Find where the given text appears and provide that cell's center as (x, y) coordinate. 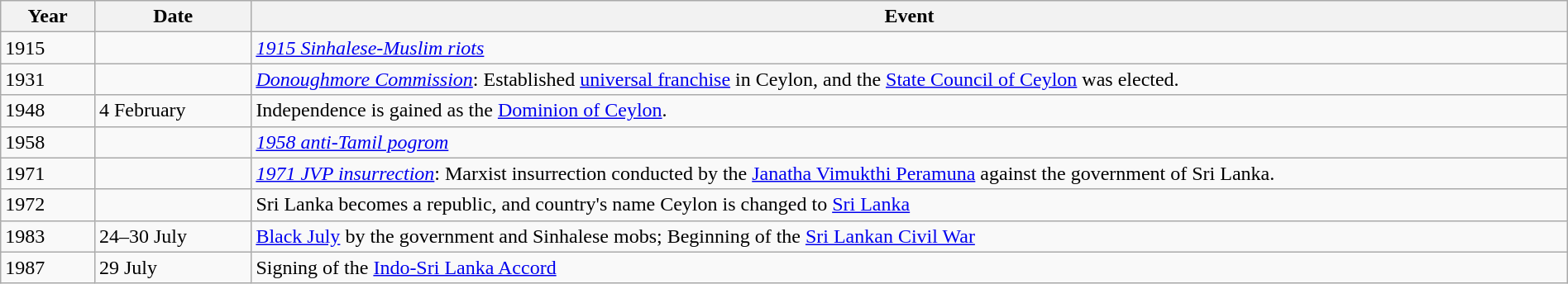
1948 (48, 111)
Sri Lanka becomes a republic, and country's name Ceylon is changed to Sri Lanka (910, 205)
Black July by the government and Sinhalese mobs; Beginning of the Sri Lankan Civil War (910, 236)
1931 (48, 79)
Independence is gained as the Dominion of Ceylon. (910, 111)
4 February (172, 111)
29 July (172, 267)
Donoughmore Commission: Established universal franchise in Ceylon, and the State Council of Ceylon was elected. (910, 79)
1958 (48, 142)
Year (48, 17)
1987 (48, 267)
1958 anti-Tamil pogrom (910, 142)
1915 (48, 48)
1915 Sinhalese-Muslim riots (910, 48)
1983 (48, 236)
1971 (48, 173)
Date (172, 17)
1972 (48, 205)
1971 JVP insurrection: Marxist insurrection conducted by the Janatha Vimukthi Peramuna against the government of Sri Lanka. (910, 173)
24–30 July (172, 236)
Event (910, 17)
Signing of the Indo-Sri Lanka Accord (910, 267)
